Return the (X, Y) coordinate for the center point of the cell that contains the specified text.  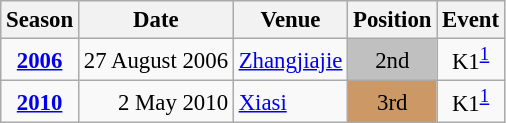
Zhangjiajie (290, 60)
Date (156, 20)
2006 (40, 60)
3rd (392, 102)
Event (471, 20)
Season (40, 20)
Venue (290, 20)
27 August 2006 (156, 60)
Position (392, 20)
Xiasi (290, 102)
2nd (392, 60)
2010 (40, 102)
2 May 2010 (156, 102)
